Pinpoint the cell where the given text exists, returning its (x, y) midpoint coordinate. 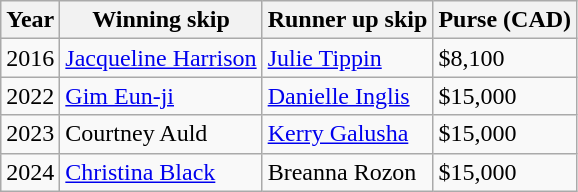
Gim Eun-ji (161, 96)
Christina Black (161, 172)
2016 (30, 58)
2022 (30, 96)
Danielle Inglis (348, 96)
Year (30, 20)
Courtney Auld (161, 134)
Jacqueline Harrison (161, 58)
2023 (30, 134)
Julie Tippin (348, 58)
2024 (30, 172)
Breanna Rozon (348, 172)
Kerry Galusha (348, 134)
$8,100 (505, 58)
Winning skip (161, 20)
Runner up skip (348, 20)
Purse (CAD) (505, 20)
